Scan for the cell matching the given text and deliver its (X, Y) coordinate at center. 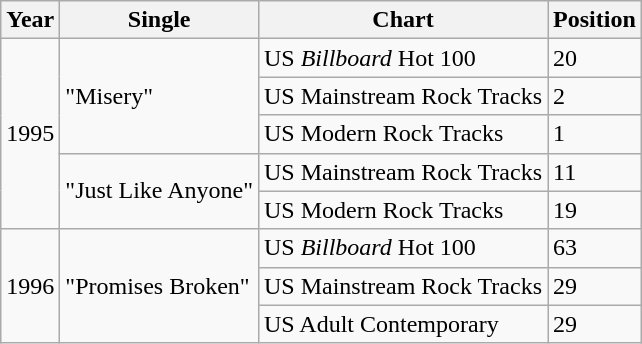
63 (595, 248)
2 (595, 96)
1995 (30, 134)
20 (595, 58)
"Just Like Anyone" (160, 191)
Single (160, 20)
US Adult Contemporary (402, 324)
"Misery" (160, 96)
Chart (402, 20)
1996 (30, 286)
Position (595, 20)
11 (595, 172)
19 (595, 210)
1 (595, 134)
Year (30, 20)
"Promises Broken" (160, 286)
